For the text-containing cell, return its midpoint in [X, Y] coordinate format. 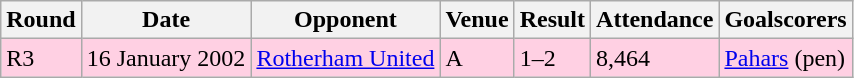
Goalscorers [786, 20]
Round [41, 20]
Rotherham United [346, 58]
A [477, 58]
Venue [477, 20]
Result [552, 20]
8,464 [655, 58]
Date [166, 20]
R3 [41, 58]
Opponent [346, 20]
Pahars (pen) [786, 58]
1–2 [552, 58]
16 January 2002 [166, 58]
Attendance [655, 20]
